For the text-containing cell, return its midpoint in [X, Y] coordinate format. 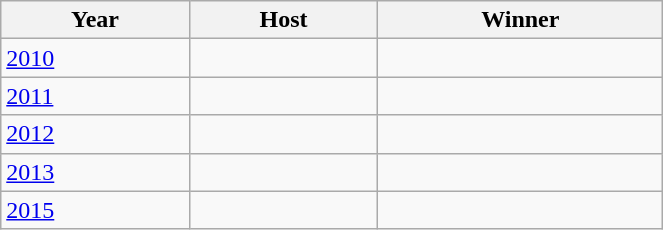
2012 [96, 134]
2010 [96, 58]
Winner [520, 20]
2015 [96, 210]
Year [96, 20]
2013 [96, 172]
2011 [96, 96]
Host [284, 20]
